Provide the (x, y) coordinate of the cell's center where the given text is located.  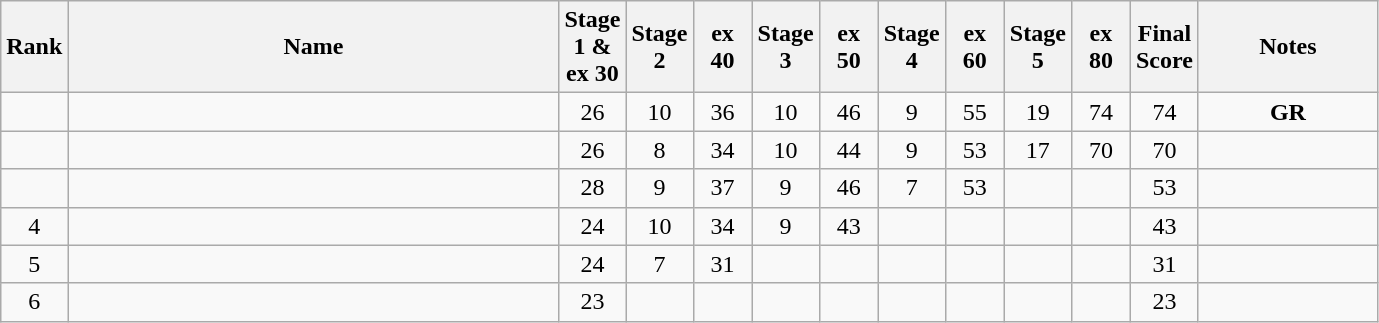
28 (592, 188)
36 (722, 112)
17 (1038, 150)
Final Score (1164, 47)
Notes (1288, 47)
37 (722, 188)
19 (1038, 112)
Stage 5 (1038, 47)
ex 40 (722, 47)
Stage 4 (912, 47)
4 (34, 226)
Stage 2 (660, 47)
GR (1288, 112)
55 (974, 112)
Rank (34, 47)
8 (660, 150)
ex 60 (974, 47)
ex 80 (1100, 47)
44 (848, 150)
5 (34, 264)
Name (314, 47)
Stage 3 (786, 47)
ex 50 (848, 47)
6 (34, 302)
Stage 1 & ex 30 (592, 47)
